Scan for the cell matching the given text and deliver its (X, Y) coordinate at center. 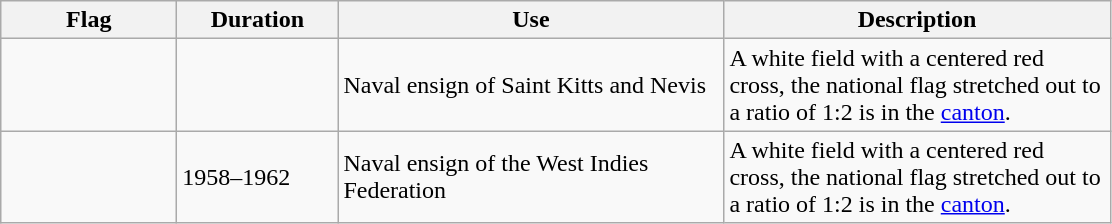
Naval ensign of the West Indies Federation (531, 177)
Use (531, 20)
Naval ensign of Saint Kitts and Nevis (531, 85)
Duration (258, 20)
1958–1962 (258, 177)
Flag (89, 20)
Description (917, 20)
